Provide the [X, Y] coordinate of the cell's center where the given text is located.  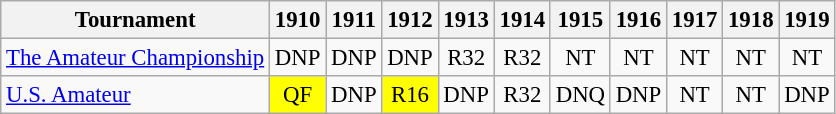
1910 [298, 20]
R16 [410, 95]
Tournament [136, 20]
The Amateur Championship [136, 58]
1912 [410, 20]
U.S. Amateur [136, 95]
QF [298, 95]
DNQ [580, 95]
1911 [354, 20]
1915 [580, 20]
1914 [522, 20]
1913 [466, 20]
1916 [638, 20]
1917 [695, 20]
1919 [807, 20]
1918 [751, 20]
